Return [X, Y] of the center of cell containing provided text 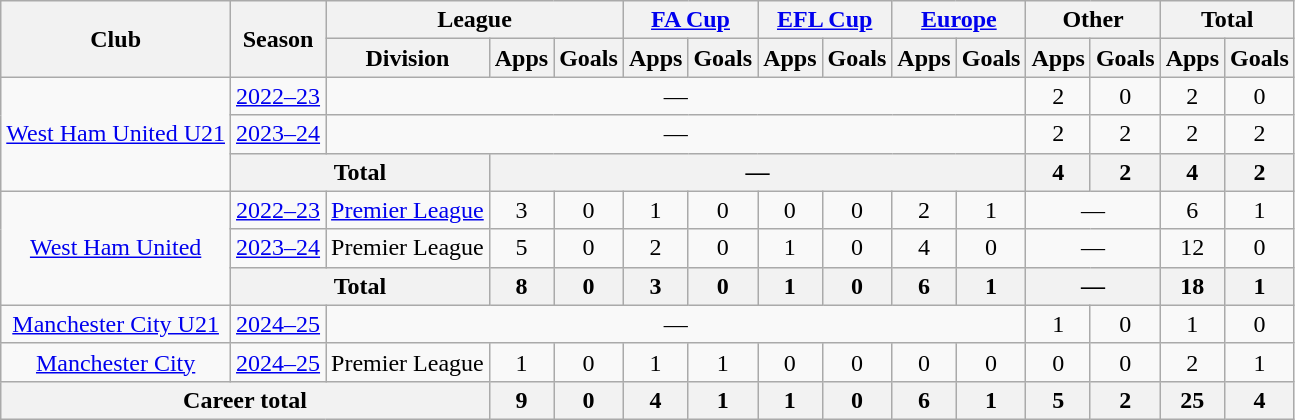
25 [1192, 400]
Division [408, 58]
Season [278, 39]
Career total [245, 400]
Other [1093, 20]
West Ham United U21 [116, 134]
West Ham United [116, 248]
Manchester City [116, 362]
Manchester City U21 [116, 324]
18 [1192, 286]
Club [116, 39]
12 [1192, 248]
Europe [959, 20]
8 [521, 286]
FA Cup [690, 20]
9 [521, 400]
EFL Cup [825, 20]
League [475, 20]
